Search for the cell housing the specified text and yield its (X, Y) center coordinate. 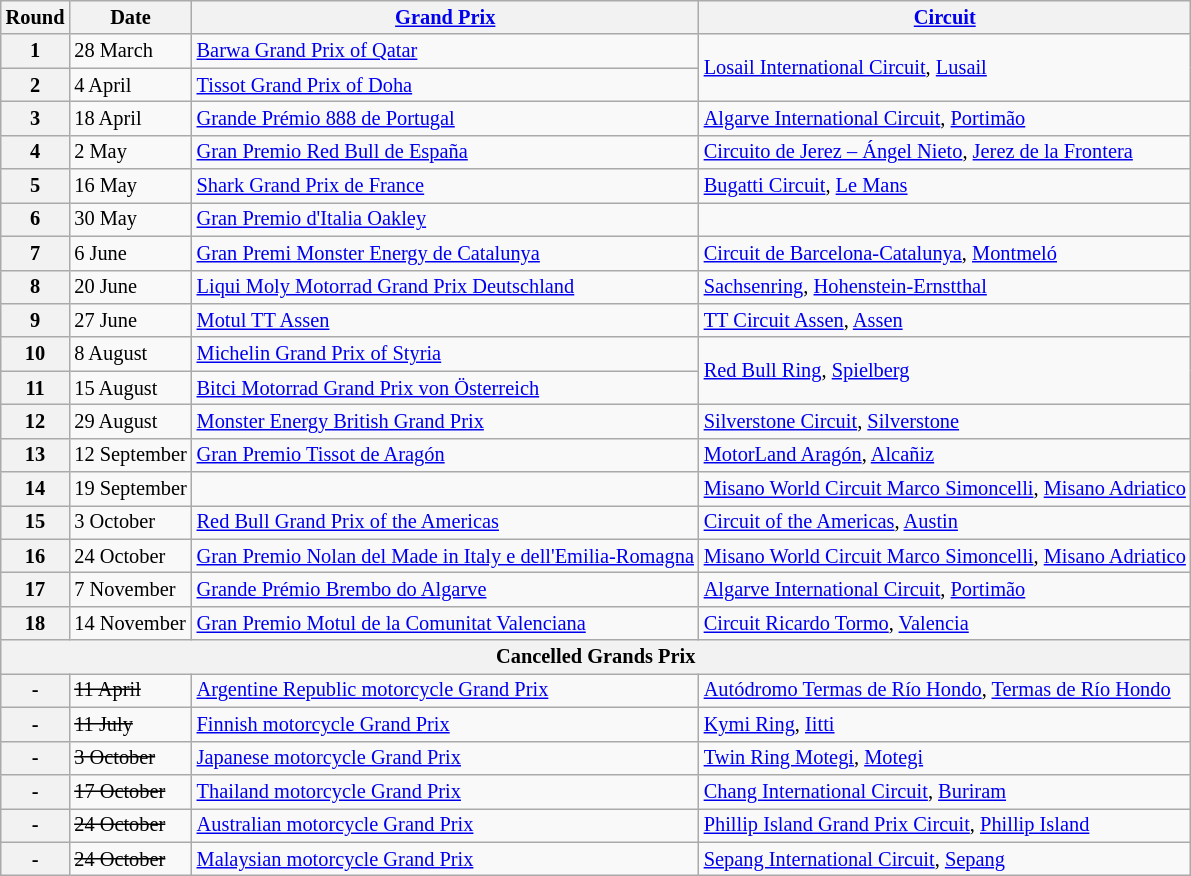
Bugatti Circuit, Le Mans (945, 186)
4 April (130, 85)
11 July (130, 724)
11 April (130, 690)
5 (36, 186)
Autódromo Termas de Río Hondo, Termas de Río Hondo (945, 690)
Finnish motorcycle Grand Prix (446, 724)
Circuit Ricardo Tormo, Valencia (945, 623)
15 (36, 522)
9 (36, 320)
Grande Prémio Brembo do Algarve (446, 589)
Twin Ring Motegi, Motegi (945, 758)
Michelin Grand Prix of Styria (446, 354)
MotorLand Aragón, Alcañiz (945, 455)
Gran Premi Monster Energy de Catalunya (446, 253)
7 November (130, 589)
Shark Grand Prix de France (446, 186)
Cancelled Grands Prix (596, 657)
Gran Premio Tissot de Aragón (446, 455)
3 (36, 118)
Grand Prix (446, 17)
10 (36, 354)
2 May (130, 152)
Kymi Ring, Iitti (945, 724)
7 (36, 253)
2 (36, 85)
18 (36, 623)
Red Bull Ring, Spielberg (945, 370)
30 May (130, 219)
14 November (130, 623)
27 June (130, 320)
Red Bull Grand Prix of the Americas (446, 522)
16 (36, 556)
15 August (130, 388)
Gran Premio Motul de la Comunitat Valenciana (446, 623)
6 (36, 219)
29 August (130, 421)
Circuit (945, 17)
Circuito de Jerez – Ángel Nieto, Jerez de la Frontera (945, 152)
Japanese motorcycle Grand Prix (446, 758)
13 (36, 455)
Motul TT Assen (446, 320)
18 April (130, 118)
Silverstone Circuit, Silverstone (945, 421)
Tissot Grand Prix of Doha (446, 85)
Circuit de Barcelona-Catalunya, Montmeló (945, 253)
17 (36, 589)
6 June (130, 253)
12 (36, 421)
Gran Premio Red Bull de España (446, 152)
Chang International Circuit, Buriram (945, 791)
Liqui Moly Motorrad Grand Prix Deutschland (446, 287)
17 October (130, 791)
Date (130, 17)
Losail International Circuit, Lusail (945, 68)
8 (36, 287)
1 (36, 51)
Gran Premio Nolan del Made in Italy e dell'Emilia-Romagna (446, 556)
4 (36, 152)
14 (36, 489)
Thailand motorcycle Grand Prix (446, 791)
16 May (130, 186)
Argentine Republic motorcycle Grand Prix (446, 690)
11 (36, 388)
Barwa Grand Prix of Qatar (446, 51)
Sepang International Circuit, Sepang (945, 859)
Monster Energy British Grand Prix (446, 421)
Round (36, 17)
Circuit of the Americas, Austin (945, 522)
Gran Premio d'Italia Oakley (446, 219)
TT Circuit Assen, Assen (945, 320)
Sachsenring, Hohenstein-Ernstthal (945, 287)
Grande Prémio 888 de Portugal (446, 118)
8 August (130, 354)
Malaysian motorcycle Grand Prix (446, 859)
Australian motorcycle Grand Prix (446, 825)
Phillip Island Grand Prix Circuit, Phillip Island (945, 825)
19 September (130, 489)
Bitci Motorrad Grand Prix von Österreich (446, 388)
20 June (130, 287)
12 September (130, 455)
28 March (130, 51)
